Search for the cell housing the specified text and yield its (x, y) center coordinate. 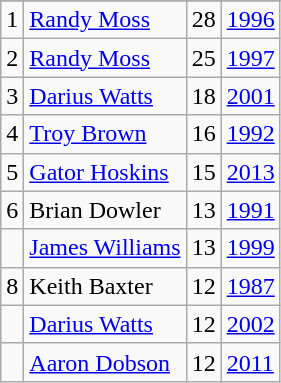
1 (12, 20)
1997 (250, 58)
4 (12, 134)
8 (12, 286)
Troy Brown (105, 134)
Aaron Dobson (105, 362)
1987 (250, 286)
1992 (250, 134)
Keith Baxter (105, 286)
Gator Hoskins (105, 172)
5 (12, 172)
2013 (250, 172)
Brian Dowler (105, 210)
18 (204, 96)
1996 (250, 20)
3 (12, 96)
2 (12, 58)
1999 (250, 248)
2002 (250, 324)
1991 (250, 210)
28 (204, 20)
15 (204, 172)
16 (204, 134)
James Williams (105, 248)
25 (204, 58)
2011 (250, 362)
2001 (250, 96)
6 (12, 210)
